Output the (X, Y) coordinate of the center of the cell containing the given text.  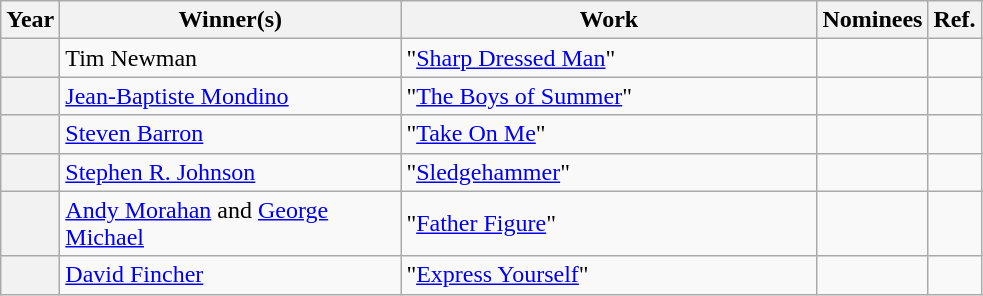
David Fincher (230, 275)
"Father Figure" (609, 224)
"Take On Me" (609, 134)
Winner(s) (230, 20)
Steven Barron (230, 134)
"Express Yourself" (609, 275)
Tim Newman (230, 58)
Work (609, 20)
"The Boys of Summer" (609, 96)
Stephen R. Johnson (230, 172)
Andy Morahan and George Michael (230, 224)
Jean-Baptiste Mondino (230, 96)
Nominees (872, 20)
Year (30, 20)
"Sharp Dressed Man" (609, 58)
"Sledgehammer" (609, 172)
Ref. (954, 20)
